Find where the given text appears and provide that cell's center as [x, y] coordinate. 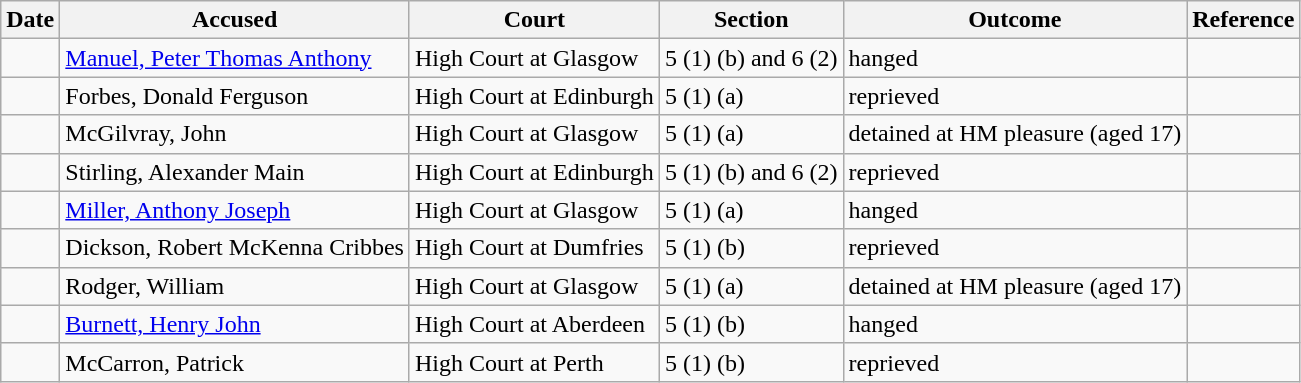
Rodger, William [235, 286]
Stirling, Alexander Main [235, 172]
Burnett, Henry John [235, 324]
High Court at Perth [534, 362]
Manuel, Peter Thomas Anthony [235, 58]
High Court at Aberdeen [534, 324]
McCarron, Patrick [235, 362]
Court [534, 20]
Accused [235, 20]
Forbes, Donald Ferguson [235, 96]
Dickson, Robert McKenna Cribbes [235, 248]
McGilvray, John [235, 134]
Date [30, 20]
Section [751, 20]
Outcome [1015, 20]
Miller, Anthony Joseph [235, 210]
High Court at Dumfries [534, 248]
Reference [1244, 20]
